Find where the given text appears and provide that cell's center as (x, y) coordinate. 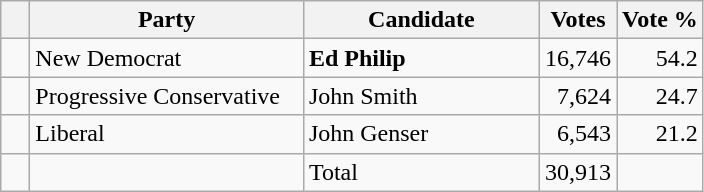
6,543 (578, 134)
30,913 (578, 172)
Party (167, 20)
7,624 (578, 96)
Liberal (167, 134)
Votes (578, 20)
Ed Philip (421, 58)
24.7 (660, 96)
John Genser (421, 134)
21.2 (660, 134)
John Smith (421, 96)
Vote % (660, 20)
New Democrat (167, 58)
Total (421, 172)
54.2 (660, 58)
16,746 (578, 58)
Progressive Conservative (167, 96)
Candidate (421, 20)
